Scan for the cell matching the given text and deliver its [x, y] coordinate at center. 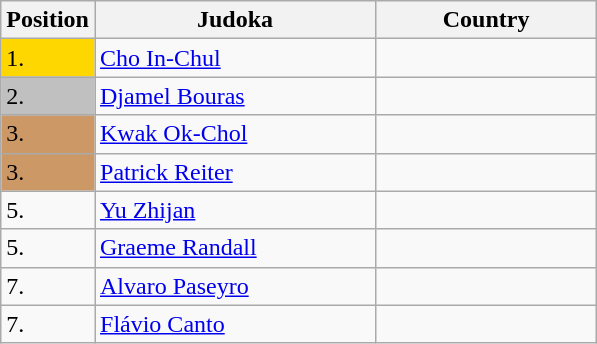
Patrick Reiter [234, 172]
Cho In-Chul [234, 58]
Graeme Randall [234, 248]
Kwak Ok-Chol [234, 134]
Yu Zhijan [234, 210]
Position [48, 20]
1. [48, 58]
Country [486, 20]
2. [48, 96]
Judoka [234, 20]
Djamel Bouras [234, 96]
Alvaro Paseyro [234, 286]
Flávio Canto [234, 324]
